Locate the cell with the specified text and output its (x, y) center coordinate. 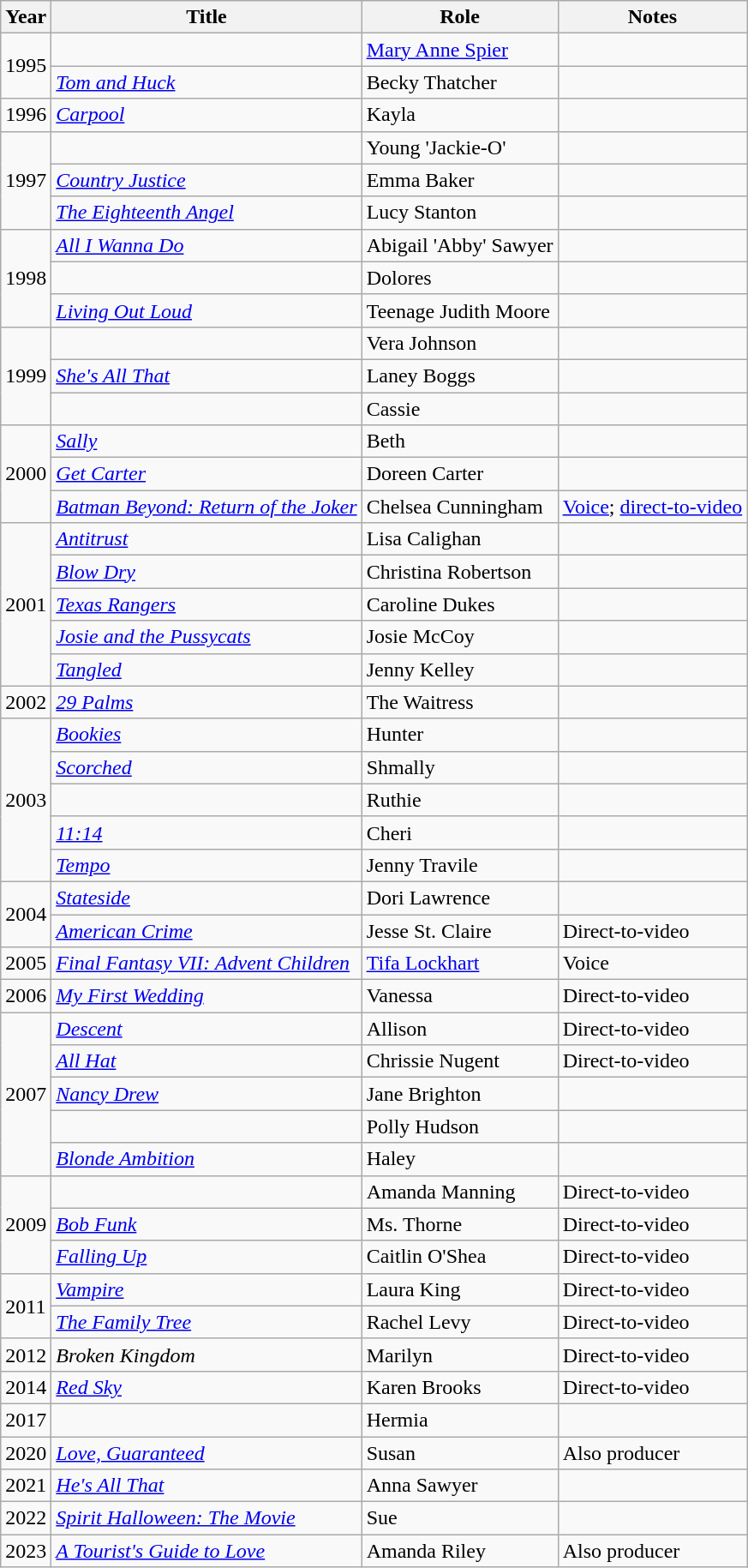
2021 (26, 1486)
Spirit Halloween: The Movie (206, 1518)
All I Wanna Do (206, 245)
Rachel Levy (459, 1322)
American Crime (206, 930)
Tifa Lockhart (459, 964)
Caitlin O'Shea (459, 1257)
Christina Robertson (459, 572)
Bob Funk (206, 1224)
Jane Brighton (459, 1094)
Becky Thatcher (459, 82)
Haley (459, 1159)
Cheri (459, 832)
29 Palms (206, 702)
Year (26, 17)
My First Wedding (206, 996)
He's All That (206, 1486)
2020 (26, 1453)
2009 (26, 1224)
Broken Kingdom (206, 1355)
Antitrust (206, 539)
Beth (459, 442)
2011 (26, 1306)
2014 (26, 1387)
Batman Beyond: Return of the Joker (206, 507)
1995 (26, 66)
Dori Lawrence (459, 898)
2022 (26, 1518)
2002 (26, 702)
Ms. Thorne (459, 1224)
Sally (206, 442)
Sue (459, 1518)
Chelsea Cunningham (459, 507)
All Hat (206, 1061)
Texas Rangers (206, 604)
Tom and Huck (206, 82)
Tempo (206, 865)
Vanessa (459, 996)
2003 (26, 800)
Caroline Dukes (459, 604)
2004 (26, 914)
Dolores (459, 278)
Voice; direct-to-video (653, 507)
Jenny Travile (459, 865)
2006 (26, 996)
The Family Tree (206, 1322)
2005 (26, 964)
Laura King (459, 1289)
Chrissie Nugent (459, 1061)
Doreen Carter (459, 474)
Descent (206, 1029)
Country Justice (206, 180)
2017 (26, 1420)
Role (459, 17)
1998 (26, 278)
Mary Anne Spier (459, 50)
Emma Baker (459, 180)
Jenny Kelley (459, 670)
Nancy Drew (206, 1094)
A Tourist's Guide to Love (206, 1551)
Polly Hudson (459, 1126)
Laney Boggs (459, 375)
Red Sky (206, 1387)
Love, Guaranteed (206, 1453)
1996 (26, 115)
Cassie (459, 409)
Notes (653, 17)
Falling Up (206, 1257)
Vera Johnson (459, 343)
Lisa Calighan (459, 539)
Teenage Judith Moore (459, 310)
Scorched (206, 767)
Voice (653, 964)
Susan (459, 1453)
Hermia (459, 1420)
Josie McCoy (459, 637)
Title (206, 17)
Bookies (206, 735)
She's All That (206, 375)
Allison (459, 1029)
Blonde Ambition (206, 1159)
Tangled (206, 670)
Final Fantasy VII: Advent Children (206, 964)
Amanda Riley (459, 1551)
2001 (26, 604)
Get Carter (206, 474)
The Eighteenth Angel (206, 213)
2012 (26, 1355)
Josie and the Pussycats (206, 637)
Young 'Jackie-O' (459, 147)
2000 (26, 474)
Blow Dry (206, 572)
Jesse St. Claire (459, 930)
Carpool (206, 115)
2023 (26, 1551)
The Waitress (459, 702)
Karen Brooks (459, 1387)
1999 (26, 375)
Kayla (459, 115)
Lucy Stanton (459, 213)
Vampire (206, 1289)
Ruthie (459, 800)
Shmally (459, 767)
Anna Sawyer (459, 1486)
Stateside (206, 898)
2007 (26, 1094)
11:14 (206, 832)
1997 (26, 180)
Abigail 'Abby' Sawyer (459, 245)
Amanda Manning (459, 1192)
Living Out Loud (206, 310)
Marilyn (459, 1355)
Hunter (459, 735)
